Return [X, Y] of the center of cell containing provided text 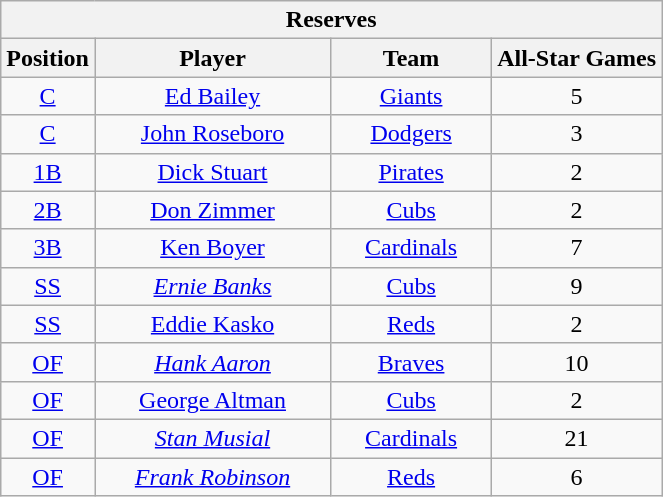
10 [577, 362]
George Altman [212, 400]
Position [48, 58]
Don Zimmer [212, 210]
Stan Musial [212, 438]
Ken Boyer [212, 248]
7 [577, 248]
Reserves [332, 20]
5 [577, 96]
Dodgers [412, 134]
Player [212, 58]
Pirates [412, 172]
3B [48, 248]
3 [577, 134]
21 [577, 438]
Eddie Kasko [212, 324]
Ernie Banks [212, 286]
Frank Robinson [212, 477]
2B [48, 210]
6 [577, 477]
Braves [412, 362]
Hank Aaron [212, 362]
John Roseboro [212, 134]
Giants [412, 96]
Dick Stuart [212, 172]
Ed Bailey [212, 96]
All-Star Games [577, 58]
Team [412, 58]
1B [48, 172]
9 [577, 286]
